Capture the cell that displays the provided text and extract its [X, Y] central coordinate. 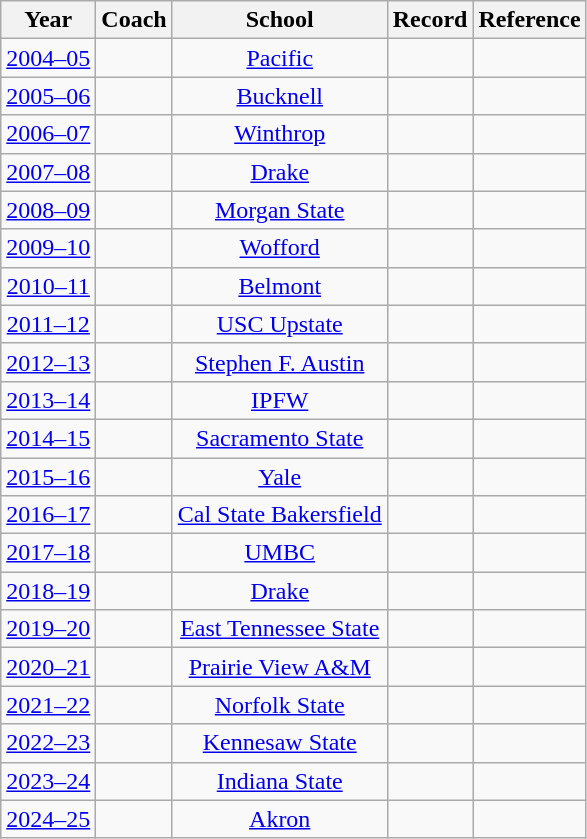
2008–09 [48, 210]
Coach [134, 20]
Norfolk State [280, 705]
IPFW [280, 400]
Wofford [280, 248]
2016–17 [48, 515]
2015–16 [48, 477]
2017–18 [48, 553]
2005–06 [48, 96]
2009–10 [48, 248]
East Tennessee State [280, 629]
2024–25 [48, 819]
Stephen F. Austin [280, 362]
2018–19 [48, 591]
2011–12 [48, 324]
2021–22 [48, 705]
Kennesaw State [280, 743]
Akron [280, 819]
Morgan State [280, 210]
2023–24 [48, 781]
2004–05 [48, 58]
Pacific [280, 58]
USC Upstate [280, 324]
2013–14 [48, 400]
Prairie View A&M [280, 667]
UMBC [280, 553]
Record [430, 20]
Sacramento State [280, 438]
2010–11 [48, 286]
2019–20 [48, 629]
2012–13 [48, 362]
Bucknell [280, 96]
Yale [280, 477]
2007–08 [48, 172]
Indiana State [280, 781]
2022–23 [48, 743]
2006–07 [48, 134]
School [280, 20]
2014–15 [48, 438]
Winthrop [280, 134]
Reference [530, 20]
Cal State Bakersfield [280, 515]
Year [48, 20]
2020–21 [48, 667]
Belmont [280, 286]
